Search for the cell housing the specified text and yield its (X, Y) center coordinate. 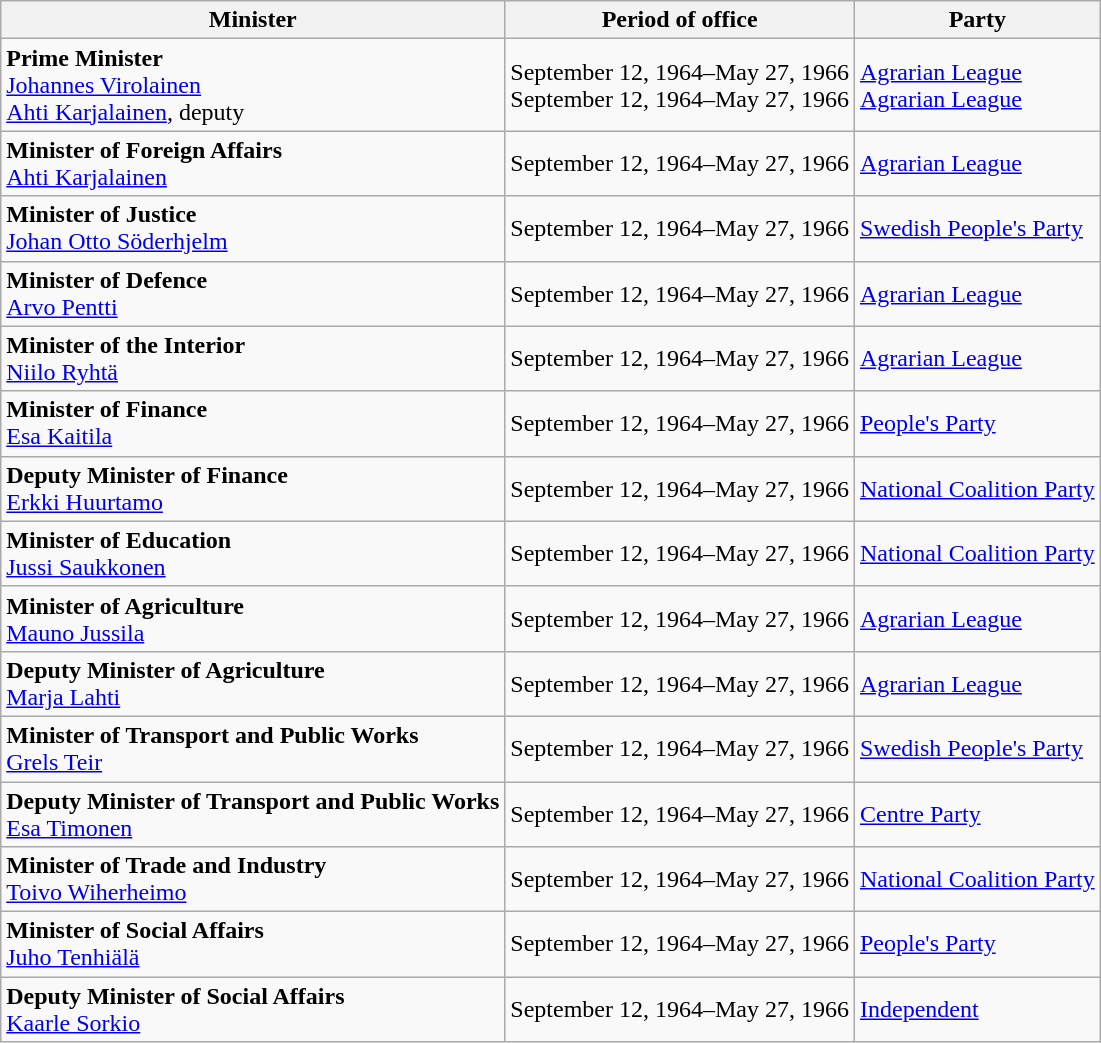
Deputy Minister of Transport and Public WorksEsa Timonen (253, 814)
Deputy Minister of FinanceErkki Huurtamo (253, 488)
Minister of the InteriorNiilo Ryhtä (253, 358)
Minister of FinanceEsa Kaitila (253, 424)
Minister of Transport and Public WorksGrels Teir (253, 748)
Minister of DefenceArvo Pentti (253, 294)
September 12, 1964–May 27, 1966September 12, 1964–May 27, 1966 (680, 85)
Minister of JusticeJohan Otto Söderhjelm (253, 228)
Minister of Trade and IndustryToivo Wiherheimo (253, 880)
Deputy Minister of Social AffairsKaarle Sorkio (253, 1010)
Minister (253, 20)
Prime MinisterJohannes VirolainenAhti Karjalainen, deputy (253, 85)
Period of office (680, 20)
Minister of EducationJussi Saukkonen (253, 554)
Minister of Social AffairsJuho Tenhiälä (253, 944)
Independent (977, 1010)
Party (977, 20)
Deputy Minister of AgricultureMarja Lahti (253, 684)
Minister of Foreign Affairs Ahti Karjalainen (253, 164)
Minister of AgricultureMauno Jussila (253, 618)
Centre Party (977, 814)
Agrarian LeagueAgrarian League (977, 85)
